Provide the [X, Y] coordinate of the cell's center where the given text is located.  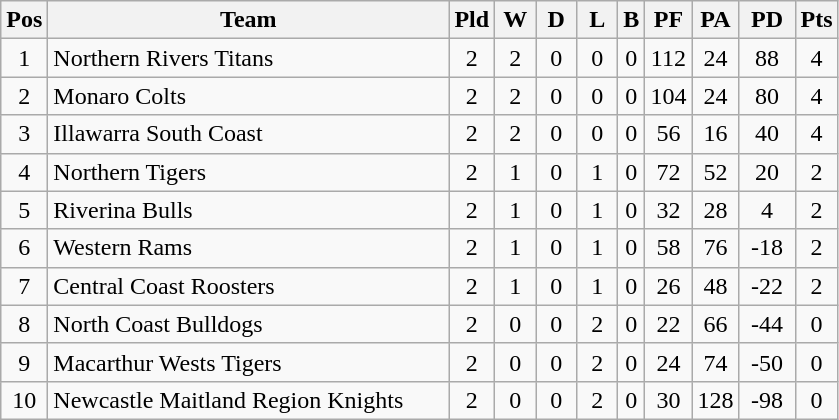
28 [716, 210]
72 [668, 172]
Team [248, 20]
Pts [816, 20]
26 [668, 286]
-22 [767, 286]
66 [716, 324]
-44 [767, 324]
5 [24, 210]
6 [24, 248]
52 [716, 172]
North Coast Bulldogs [248, 324]
Newcastle Maitland Region Knights [248, 400]
Macarthur Wests Tigers [248, 362]
56 [668, 134]
48 [716, 286]
W [516, 20]
30 [668, 400]
Riverina Bulls [248, 210]
-18 [767, 248]
-50 [767, 362]
Northern Rivers Titans [248, 58]
Pos [24, 20]
B [632, 20]
10 [24, 400]
Illawarra South Coast [248, 134]
PA [716, 20]
PD [767, 20]
40 [767, 134]
8 [24, 324]
112 [668, 58]
22 [668, 324]
Pld [472, 20]
74 [716, 362]
PF [668, 20]
32 [668, 210]
Western Rams [248, 248]
80 [767, 96]
88 [767, 58]
9 [24, 362]
D [556, 20]
-98 [767, 400]
16 [716, 134]
58 [668, 248]
128 [716, 400]
76 [716, 248]
7 [24, 286]
20 [767, 172]
Central Coast Roosters [248, 286]
Northern Tigers [248, 172]
Monaro Colts [248, 96]
L [598, 20]
3 [24, 134]
104 [668, 96]
